Scan for the cell matching the given text and deliver its (x, y) coordinate at center. 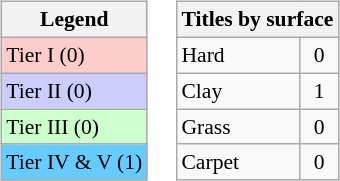
Tier III (0) (74, 127)
Hard (238, 55)
1 (319, 91)
Titles by surface (257, 20)
Tier I (0) (74, 55)
Clay (238, 91)
Grass (238, 127)
Carpet (238, 162)
Tier II (0) (74, 91)
Legend (74, 20)
Tier IV & V (1) (74, 162)
